Scan for the cell matching the given text and deliver its (X, Y) coordinate at center. 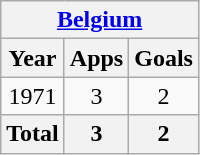
Goals (164, 58)
Apps (96, 58)
Total (33, 134)
Belgium (100, 20)
1971 (33, 96)
Year (33, 58)
